Return the (X, Y) coordinate for the center point of the cell that contains the specified text.  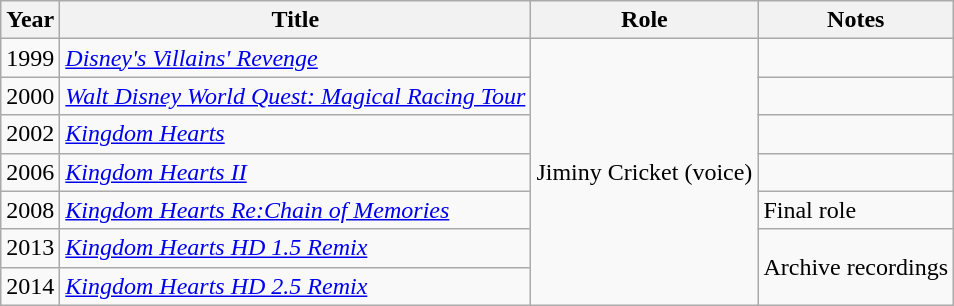
2006 (30, 172)
Kingdom Hearts HD 2.5 Remix (296, 286)
Kingdom Hearts HD 1.5 Remix (296, 248)
2014 (30, 286)
Walt Disney World Quest: Magical Racing Tour (296, 96)
1999 (30, 58)
Disney's Villains' Revenge (296, 58)
Final role (856, 210)
Jiminy Cricket (voice) (644, 172)
2000 (30, 96)
Notes (856, 20)
Title (296, 20)
2008 (30, 210)
2002 (30, 134)
Archive recordings (856, 267)
2013 (30, 248)
Kingdom Hearts II (296, 172)
Year (30, 20)
Role (644, 20)
Kingdom Hearts Re:Chain of Memories (296, 210)
Kingdom Hearts (296, 134)
